Identify which cell holds the provided text, then report its (X, Y) central coordinate. 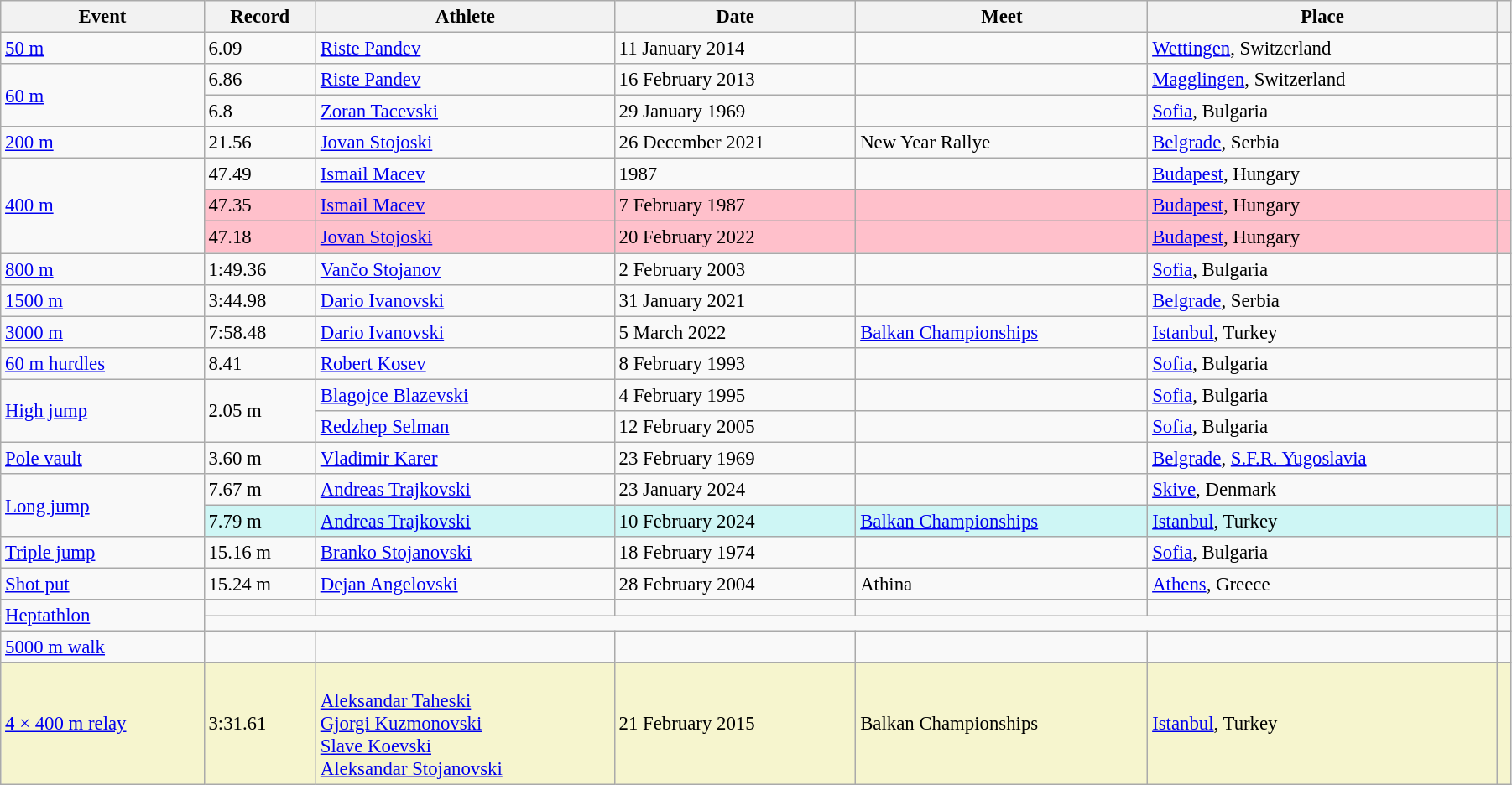
800 m (102, 269)
Long jump (102, 505)
5000 m walk (102, 647)
Date (735, 17)
3000 m (102, 332)
Athens, Greece (1322, 585)
3:31.61 (260, 724)
Triple jump (102, 553)
20 February 2022 (735, 237)
7 February 1987 (735, 205)
1:49.36 (260, 269)
16 February 2013 (735, 80)
Robert Kosev (465, 363)
Vančo Stojanov (465, 269)
1500 m (102, 300)
400 m (102, 206)
Aleksandar TaheskiGjorgi KuzmonovskiSlave KoevskiAleksandar Stojanovski (465, 724)
1987 (735, 174)
Pole vault (102, 458)
New Year Rallye (1002, 143)
26 December 2021 (735, 143)
11 January 2014 (735, 49)
6.86 (260, 80)
4 February 1995 (735, 395)
60 m hurdles (102, 363)
50 m (102, 49)
6.09 (260, 49)
3.60 m (260, 458)
7:58.48 (260, 332)
Branko Stojanovski (465, 553)
Place (1322, 17)
Magglingen, Switzerland (1322, 80)
15.24 m (260, 585)
18 February 1974 (735, 553)
2 February 2003 (735, 269)
10 February 2024 (735, 521)
Blagojce Blazevski (465, 395)
Wettingen, Switzerland (1322, 49)
23 January 2024 (735, 490)
High jump (102, 411)
Meet (1002, 17)
Zoran Tacevski (465, 112)
4 × 400 m relay (102, 724)
3:44.98 (260, 300)
Shot put (102, 585)
21.56 (260, 143)
7.67 m (260, 490)
31 January 2021 (735, 300)
Belgrade, S.F.R. Yugoslavia (1322, 458)
Heptathlon (102, 616)
2.05 m (260, 411)
60 m (102, 96)
8 February 1993 (735, 363)
Athlete (465, 17)
Redzhep Selman (465, 427)
47.18 (260, 237)
6.8 (260, 112)
Skive, Denmark (1322, 490)
23 February 1969 (735, 458)
7.79 m (260, 521)
29 January 1969 (735, 112)
5 March 2022 (735, 332)
Dejan Angelovski (465, 585)
15.16 m (260, 553)
12 February 2005 (735, 427)
47.49 (260, 174)
Event (102, 17)
Vladimir Karer (465, 458)
200 m (102, 143)
8.41 (260, 363)
21 February 2015 (735, 724)
28 February 2004 (735, 585)
47.35 (260, 205)
Athina (1002, 585)
Record (260, 17)
